Provide the [X, Y] coordinate of the cell's center where the given text is located.  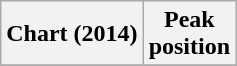
Peakposition [189, 34]
Chart (2014) [72, 34]
